Output the [X, Y] coordinate of the center of the cell containing the given text.  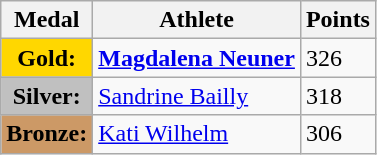
Points [338, 20]
326 [338, 58]
Gold: [47, 58]
306 [338, 134]
Silver: [47, 96]
Medal [47, 20]
Magdalena Neuner [197, 58]
Bronze: [47, 134]
Sandrine Bailly [197, 96]
Athlete [197, 20]
Kati Wilhelm [197, 134]
318 [338, 96]
